For the text-containing cell, return its midpoint in [x, y] coordinate format. 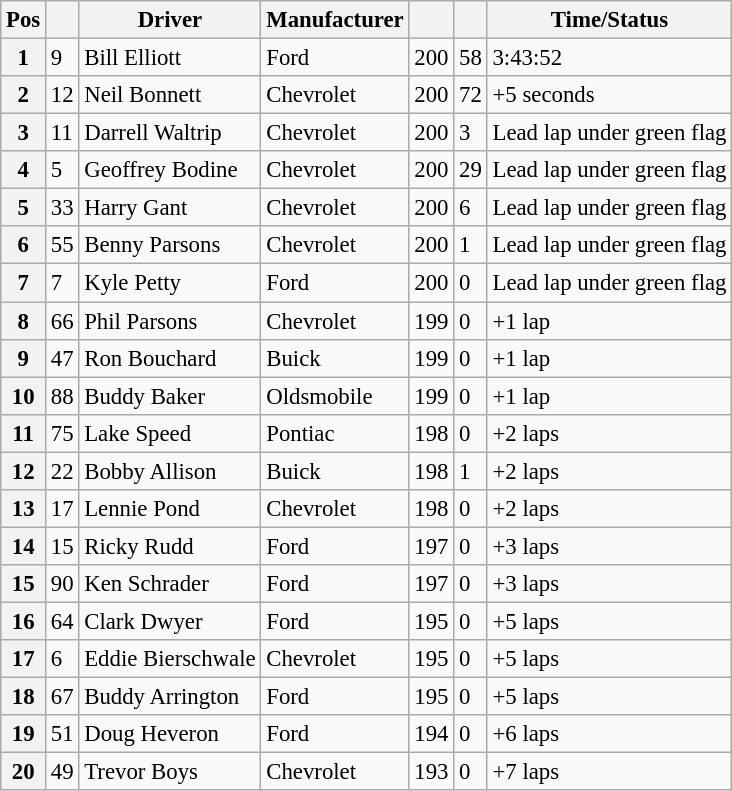
33 [62, 208]
88 [62, 396]
Benny Parsons [170, 245]
67 [62, 697]
18 [24, 697]
29 [470, 170]
47 [62, 358]
Buddy Baker [170, 396]
49 [62, 772]
Pontiac [335, 433]
Doug Heveron [170, 734]
58 [470, 58]
193 [432, 772]
2 [24, 95]
Time/Status [610, 20]
Lennie Pond [170, 509]
66 [62, 321]
+5 seconds [610, 95]
20 [24, 772]
4 [24, 170]
Ron Bouchard [170, 358]
13 [24, 509]
16 [24, 621]
3:43:52 [610, 58]
19 [24, 734]
8 [24, 321]
64 [62, 621]
90 [62, 584]
Eddie Bierschwale [170, 659]
14 [24, 546]
Ricky Rudd [170, 546]
55 [62, 245]
72 [470, 95]
194 [432, 734]
Phil Parsons [170, 321]
+7 laps [610, 772]
Buddy Arrington [170, 697]
Bill Elliott [170, 58]
+6 laps [610, 734]
Clark Dwyer [170, 621]
Lake Speed [170, 433]
51 [62, 734]
Harry Gant [170, 208]
10 [24, 396]
Darrell Waltrip [170, 133]
75 [62, 433]
Manufacturer [335, 20]
Oldsmobile [335, 396]
Pos [24, 20]
22 [62, 471]
Trevor Boys [170, 772]
Kyle Petty [170, 283]
Bobby Allison [170, 471]
Driver [170, 20]
Neil Bonnett [170, 95]
Ken Schrader [170, 584]
Geoffrey Bodine [170, 170]
